Identify which cell holds the provided text, then report its [x, y] central coordinate. 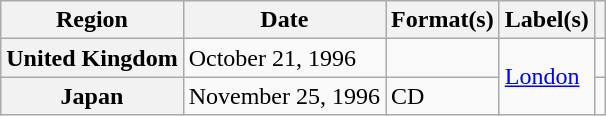
Label(s) [546, 20]
November 25, 1996 [284, 96]
Region [92, 20]
CD [443, 96]
Format(s) [443, 20]
October 21, 1996 [284, 58]
Date [284, 20]
Japan [92, 96]
London [546, 77]
United Kingdom [92, 58]
